Output the (x, y) coordinate of the center of the cell containing the given text.  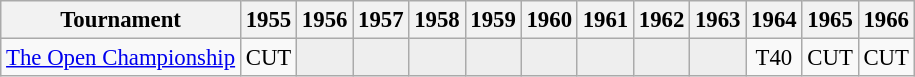
T40 (774, 58)
1960 (549, 20)
1964 (774, 20)
1966 (886, 20)
1963 (718, 20)
1965 (830, 20)
1961 (605, 20)
1957 (381, 20)
Tournament (121, 20)
1958 (437, 20)
The Open Championship (121, 58)
1955 (268, 20)
1962 (661, 20)
1959 (493, 20)
1956 (325, 20)
